Extract the (x, y) coordinate from the center of the cell holding the provided text.  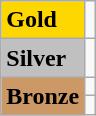
Bronze (43, 96)
Silver (43, 58)
Gold (43, 20)
